Locate the cell with the specified text and output its [x, y] center coordinate. 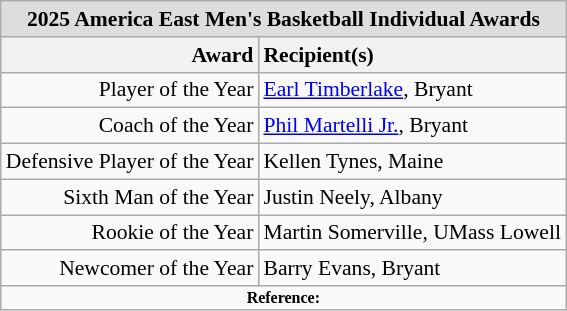
Defensive Player of the Year [130, 162]
2025 America East Men's Basketball Individual Awards [284, 19]
Barry Evans, Bryant [412, 269]
Kellen Tynes, Maine [412, 162]
Reference: [284, 298]
Rookie of the Year [130, 233]
Phil Martelli Jr., Bryant [412, 126]
Award [130, 55]
Sixth Man of the Year [130, 197]
Martin Somerville, UMass Lowell [412, 233]
Newcomer of the Year [130, 269]
Earl Timberlake, Bryant [412, 90]
Player of the Year [130, 90]
Justin Neely, Albany [412, 197]
Recipient(s) [412, 55]
Coach of the Year [130, 126]
